Detect which cell encompasses the target text, then output its (x, y) center coordinate. 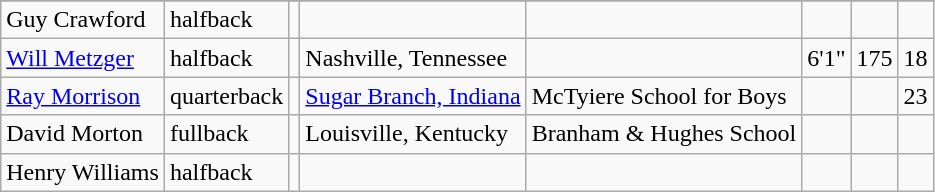
6'1" (826, 58)
Henry Williams (83, 172)
Guy Crawford (83, 20)
Will Metzger (83, 58)
fullback (226, 134)
Louisville, Kentucky (413, 134)
Nashville, Tennessee (413, 58)
Branham & Hughes School (664, 134)
23 (916, 96)
David Morton (83, 134)
18 (916, 58)
Ray Morrison (83, 96)
quarterback (226, 96)
McTyiere School for Boys (664, 96)
175 (874, 58)
Sugar Branch, Indiana (413, 96)
